Pinpoint the cell where the given text exists, returning its [X, Y] midpoint coordinate. 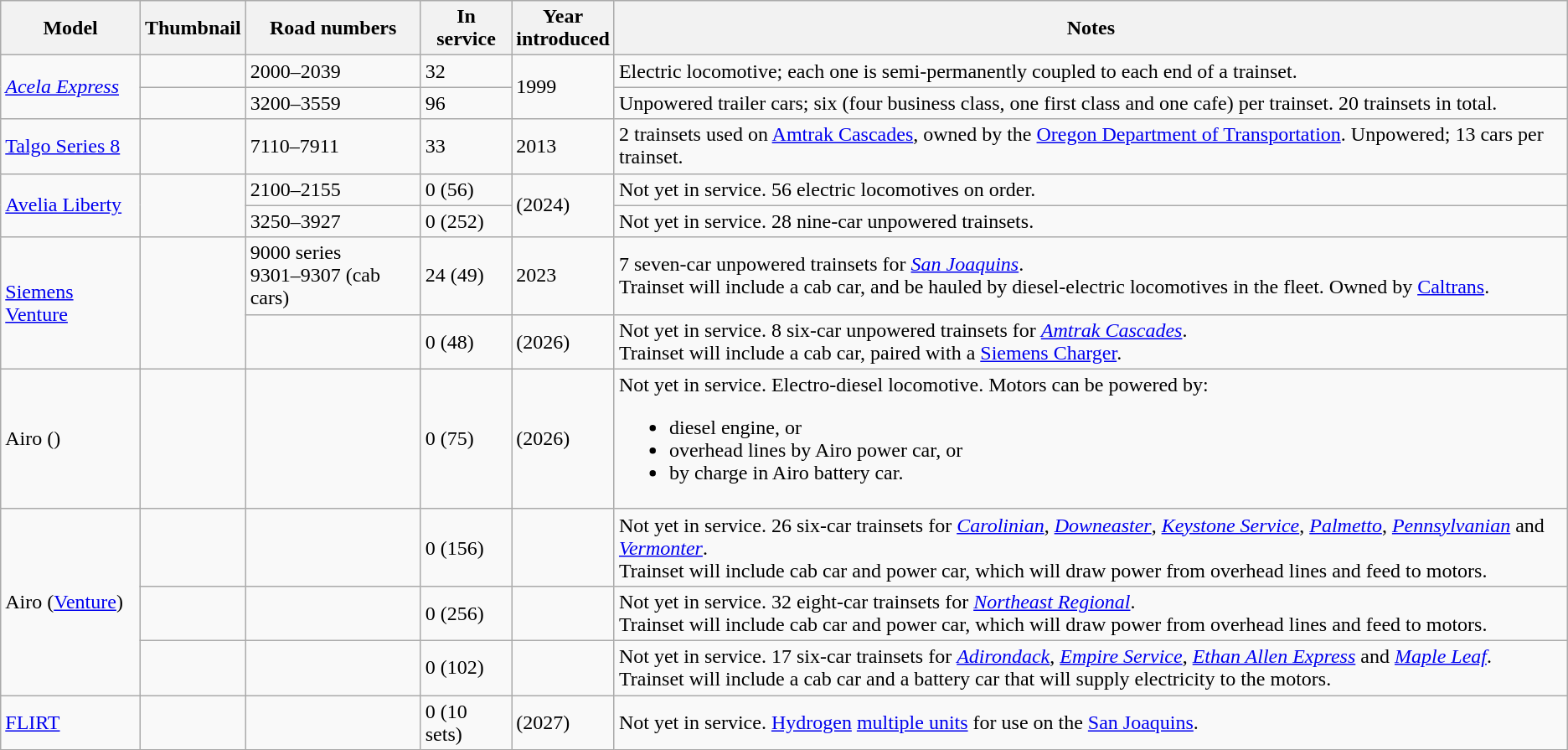
(2027) [563, 722]
Not yet in service. Hydrogen multiple units for use on the San Joaquins. [1091, 722]
Yearintroduced [563, 28]
0 (252) [466, 221]
32 [466, 71]
Unpowered trailer cars; six (four business class, one first class and one cafe) per trainset. 20 trainsets in total. [1091, 103]
Not yet in service. 56 electric locomotives on order. [1091, 189]
Not yet in service. 8 six-car unpowered trainsets for Amtrak Cascades.Trainset will include a cab car, paired with a Siemens Charger. [1091, 342]
Talgo Series 8 [70, 146]
Avelia Liberty [70, 205]
0 (10 sets) [466, 722]
Thumbnail [193, 28]
24 (49) [466, 276]
2100–2155 [333, 189]
2023 [563, 276]
FLIRT [70, 722]
2 trainsets used on Amtrak Cascades, owned by the Oregon Department of Transportation. Unpowered; 13 cars per trainset. [1091, 146]
33 [466, 146]
0 (48) [466, 342]
9000 series 9301–9307 (cab cars) [333, 276]
3200–3559 [333, 103]
Electric locomotive; each one is semi-permanently coupled to each end of a trainset. [1091, 71]
7110–7911 [333, 146]
0 (75) [466, 439]
96 [466, 103]
Siemens Venture [70, 303]
Road numbers [333, 28]
3250–3927 [333, 221]
2000–2039 [333, 71]
1999 [563, 87]
0 (256) [466, 613]
0 (156) [466, 547]
0 (102) [466, 667]
0 (56) [466, 189]
(2024) [563, 205]
Acela Express [70, 87]
Model [70, 28]
Airo (Venture) [70, 602]
In service [466, 28]
2013 [563, 146]
Notes [1091, 28]
Not yet in service. 28 nine-car unpowered trainsets. [1091, 221]
Airo () [70, 439]
